For the text-containing cell, return its midpoint in (x, y) coordinate format. 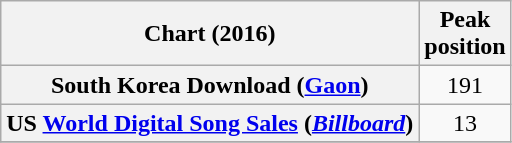
US World Digital Song Sales (Billboard) (210, 123)
Chart (2016) (210, 34)
13 (465, 123)
191 (465, 85)
South Korea Download (Gaon) (210, 85)
Peakposition (465, 34)
